From the cell containing the given text, extract its center point as (x, y) coordinate. 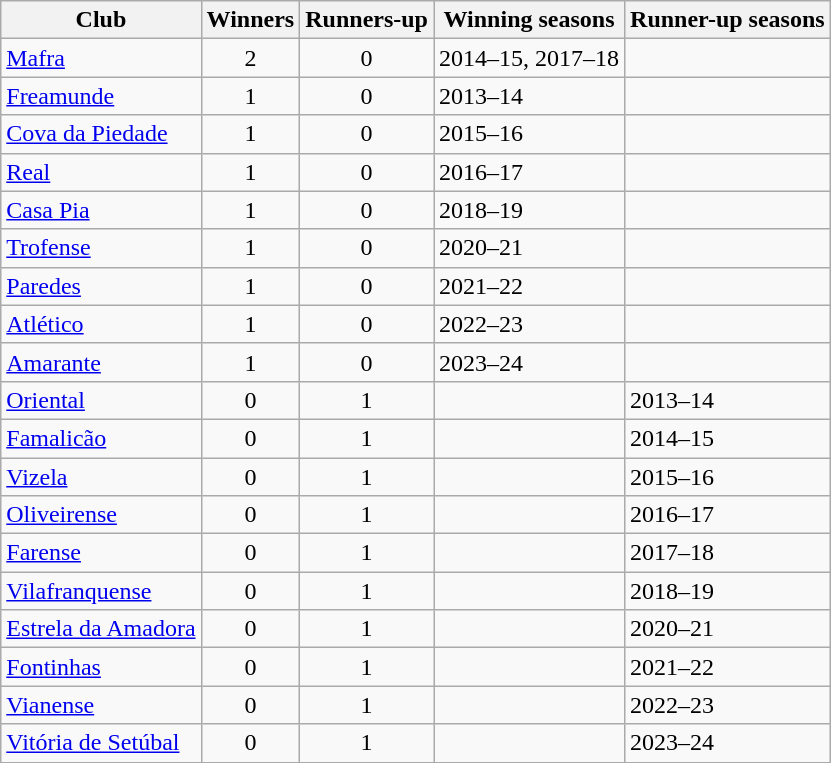
Real (101, 172)
Trofense (101, 248)
Oriental (101, 400)
Vilafranquense (101, 591)
2014–15, 2017–18 (530, 58)
Winners (250, 20)
Amarante (101, 362)
2017–18 (728, 553)
Fontinhas (101, 667)
Famalicão (101, 438)
Atlético (101, 324)
Winning seasons (530, 20)
Mafra (101, 58)
Oliveirense (101, 515)
Paredes (101, 286)
Runner-up seasons (728, 20)
Vizela (101, 477)
Cova da Piedade (101, 134)
Estrela da Amadora (101, 629)
2014–15 (728, 438)
Club (101, 20)
Freamunde (101, 96)
Vitória de Setúbal (101, 743)
Farense (101, 553)
2 (250, 58)
Casa Pia (101, 210)
Vianense (101, 705)
Runners-up (367, 20)
